Output the (x, y) coordinate of the center of the cell containing the given text.  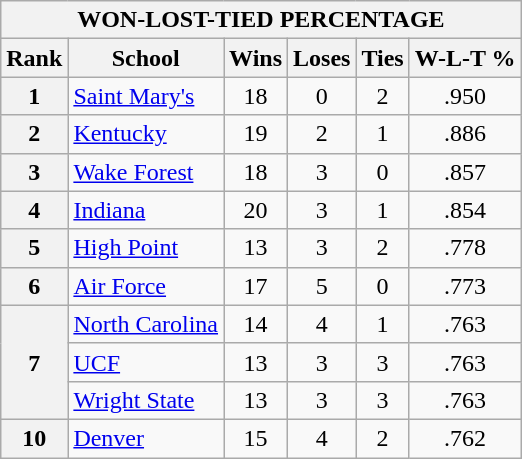
Loses (322, 58)
15 (256, 438)
20 (256, 210)
10 (34, 438)
17 (256, 286)
.778 (465, 248)
.886 (465, 134)
Wright State (146, 400)
Indiana (146, 210)
WON-LOST-TIED PERCENTAGE (261, 20)
Denver (146, 438)
School (146, 58)
.857 (465, 172)
14 (256, 324)
Kentucky (146, 134)
.950 (465, 96)
Rank (34, 58)
Air Force (146, 286)
Saint Mary's (146, 96)
North Carolina (146, 324)
High Point (146, 248)
W-L-T % (465, 58)
UCF (146, 362)
Wake Forest (146, 172)
19 (256, 134)
Wins (256, 58)
.773 (465, 286)
Ties (382, 58)
.762 (465, 438)
6 (34, 286)
7 (34, 362)
.854 (465, 210)
